Return (x, y) of the center of cell containing provided text 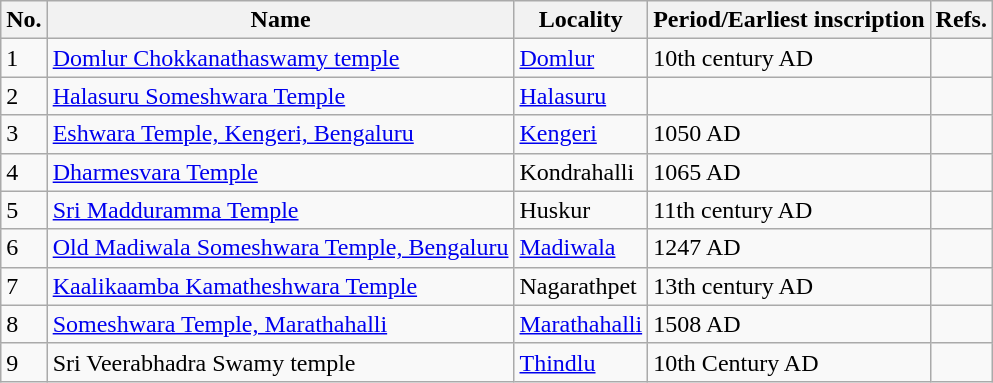
Someshwara Temple, Marathahalli (280, 324)
Period/Earliest inscription (789, 20)
11th century AD (789, 210)
1050 AD (789, 134)
Refs. (961, 20)
10th Century AD (789, 362)
Madiwala (581, 248)
6 (24, 248)
4 (24, 172)
Name (280, 20)
Kengeri (581, 134)
Old Madiwala Someshwara Temple, Bengaluru (280, 248)
3 (24, 134)
10th century AD (789, 58)
Eshwara Temple, Kengeri, Bengaluru (280, 134)
Halasuru (581, 96)
1065 AD (789, 172)
Halasuru Someshwara Temple (280, 96)
No. (24, 20)
1247 AD (789, 248)
9 (24, 362)
2 (24, 96)
1 (24, 58)
13th century AD (789, 286)
Locality (581, 20)
Domlur (581, 58)
5 (24, 210)
Kondrahalli (581, 172)
7 (24, 286)
Marathahalli (581, 324)
Dharmesvara Temple (280, 172)
Nagarathpet (581, 286)
8 (24, 324)
Huskur (581, 210)
Thindlu (581, 362)
Domlur Chokkanathaswamy temple (280, 58)
Sri Madduramma Temple (280, 210)
Kaalikaamba Kamatheshwara Temple (280, 286)
Sri Veerabhadra Swamy temple (280, 362)
1508 AD (789, 324)
